Detect which cell encompasses the target text, then output its [X, Y] center coordinate. 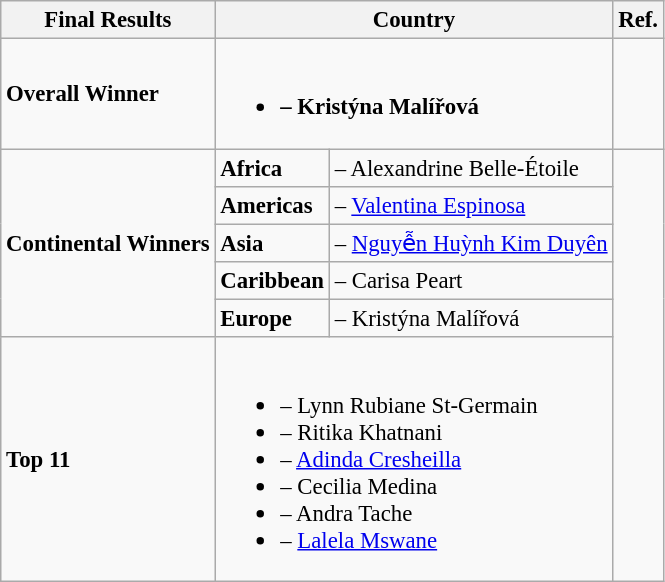
Asia [272, 243]
Country [414, 20]
Americas [272, 205]
Ref. [638, 20]
– Carisa Peart [471, 280]
Final Results [108, 20]
Africa [272, 168]
– Nguyễn Huỳnh Kim Duyên [471, 243]
Caribbean [272, 280]
– Valentina Espinosa [471, 205]
Top 11 [108, 460]
– Alexandrine Belle-Étoile [471, 168]
Continental Winners [108, 243]
Overall Winner [108, 94]
Europe [272, 318]
– Lynn Rubiane St-Germain – Ritika Khatnani – Adinda Cresheilla – Cecilia Medina – Andra Tache – Lalela Mswane [414, 460]
